Locate the cell with the specified text and output its (x, y) center coordinate. 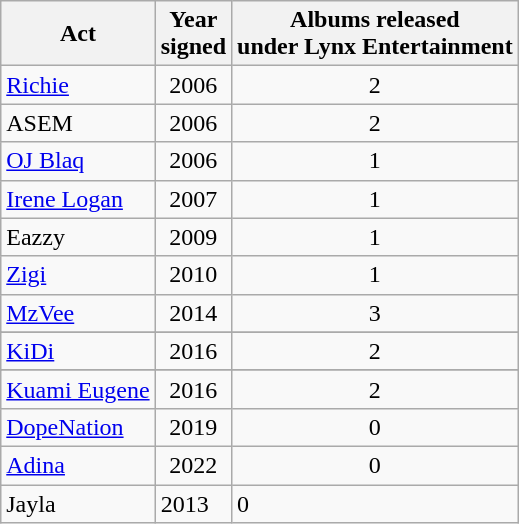
2013 (193, 503)
Act (78, 34)
2009 (193, 237)
MzVee (78, 313)
Yearsigned (193, 34)
2010 (193, 275)
KiDi (78, 351)
Jayla (78, 503)
3 (376, 313)
Albums releasedunder Lynx Entertainment (376, 34)
Irene Logan (78, 199)
2019 (193, 427)
2022 (193, 465)
ASEM (78, 123)
Eazzy (78, 237)
2007 (193, 199)
DopeNation (78, 427)
Zigi (78, 275)
Adina (78, 465)
Richie (78, 85)
2014 (193, 313)
OJ Blaq (78, 161)
Kuami Eugene (78, 389)
